Search for the cell housing the specified text and yield its [X, Y] center coordinate. 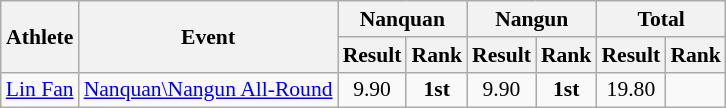
19.80 [630, 90]
Total [660, 19]
Nanquan [402, 19]
Lin Fan [40, 90]
Nangun [532, 19]
Athlete [40, 36]
Event [208, 36]
Nanquan\Nangun All-Round [208, 90]
